For the text-containing cell, return its midpoint in [x, y] coordinate format. 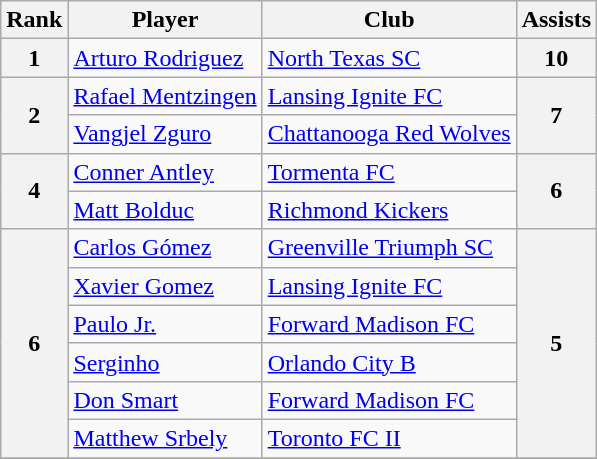
Orlando City B [389, 362]
2 [34, 115]
Club [389, 20]
Xavier Gomez [165, 286]
Rafael Mentzingen [165, 96]
Don Smart [165, 400]
10 [556, 58]
Matt Bolduc [165, 210]
Toronto FC II [389, 438]
Tormenta FC [389, 172]
5 [556, 343]
Arturo Rodriguez [165, 58]
Matthew Srbely [165, 438]
Carlos Gómez [165, 248]
Rank [34, 20]
1 [34, 58]
Paulo Jr. [165, 324]
4 [34, 191]
Chattanooga Red Wolves [389, 134]
Conner Antley [165, 172]
Greenville Triumph SC [389, 248]
7 [556, 115]
Richmond Kickers [389, 210]
Player [165, 20]
Serginho [165, 362]
Vangjel Zguro [165, 134]
North Texas SC [389, 58]
Assists [556, 20]
